For the text-containing cell, return its midpoint in (x, y) coordinate format. 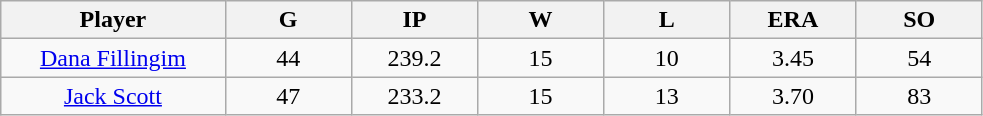
47 (288, 96)
IP (414, 20)
ERA (793, 20)
44 (288, 58)
83 (919, 96)
Jack Scott (113, 96)
G (288, 20)
13 (667, 96)
239.2 (414, 58)
3.45 (793, 58)
Dana Fillingim (113, 58)
SO (919, 20)
10 (667, 58)
L (667, 20)
233.2 (414, 96)
54 (919, 58)
Player (113, 20)
3.70 (793, 96)
W (540, 20)
